Return (X, Y) of the center of cell containing provided text 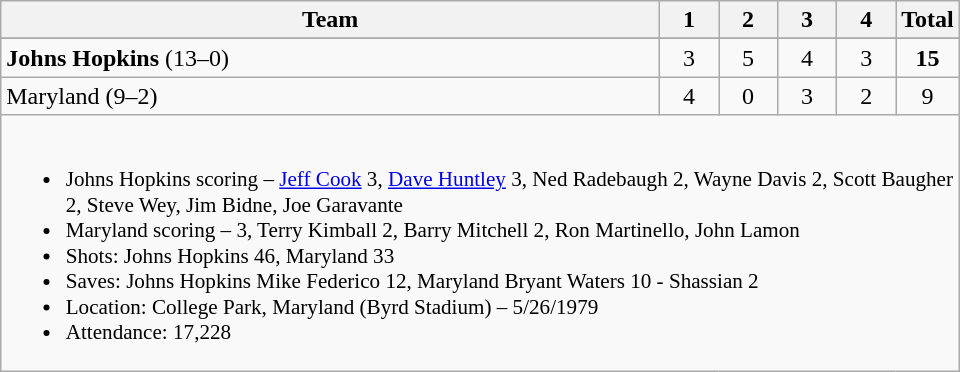
Total (928, 20)
Team (330, 20)
15 (928, 58)
Johns Hopkins (13–0) (330, 58)
9 (928, 96)
0 (748, 96)
5 (748, 58)
1 (688, 20)
Maryland (9–2) (330, 96)
